Search for the cell housing the specified text and yield its [x, y] center coordinate. 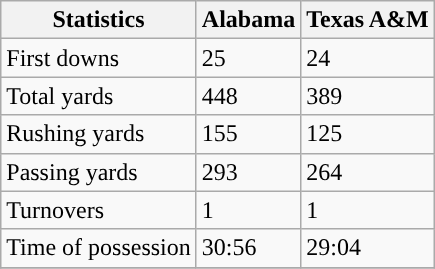
Total yards [99, 96]
25 [248, 58]
293 [248, 172]
Texas A&M [368, 20]
Time of possession [99, 248]
389 [368, 96]
24 [368, 58]
Rushing yards [99, 134]
29:04 [368, 248]
448 [248, 96]
30:56 [248, 248]
First downs [99, 58]
155 [248, 134]
Turnovers [99, 210]
Alabama [248, 20]
125 [368, 134]
Passing yards [99, 172]
Statistics [99, 20]
264 [368, 172]
